Extract the (X, Y) coordinate from the center of the cell holding the provided text.  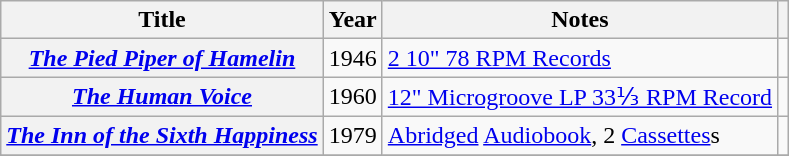
Title (162, 20)
The Human Voice (162, 97)
Abridged Audiobook, 2 Cassettess (580, 135)
Year (352, 20)
Notes (580, 20)
12" Microgroove LP 33⅓ RPM Record (580, 97)
The Pied Piper of Hamelin (162, 58)
1979 (352, 135)
The Inn of the Sixth Happiness (162, 135)
2 10" 78 RPM Records (580, 58)
1946 (352, 58)
1960 (352, 97)
